Find where the given text appears and provide that cell's center as (X, Y) coordinate. 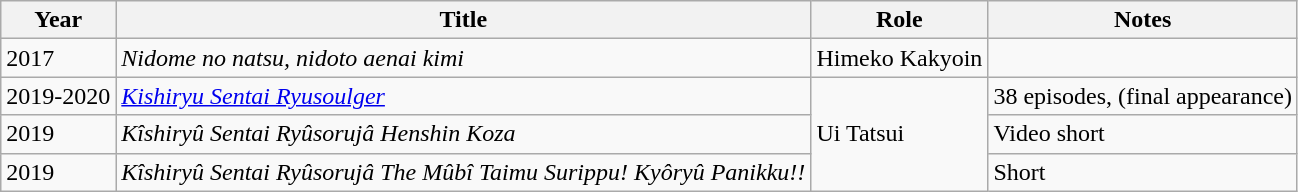
38 episodes, (final appearance) (1143, 96)
Notes (1143, 20)
Himeko Kakyoin (900, 58)
Title (464, 20)
Short (1143, 172)
Role (900, 20)
2019-2020 (58, 96)
Nidome no natsu, nidoto aenai kimi (464, 58)
Ui Tatsui (900, 134)
Kîshiryû Sentai Ryûsorujâ Henshin Koza (464, 134)
Kishiryu Sentai Ryusoulger (464, 96)
Video short (1143, 134)
Year (58, 20)
Kîshiryû Sentai Ryûsorujâ The Mûbî Taimu Surippu! Kyôryû Panikku!! (464, 172)
2017 (58, 58)
